Determine the (x, y) coordinate at the center of the cell enclosing the given text.  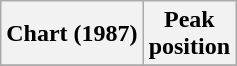
Chart (1987) (72, 34)
Peakposition (189, 34)
